Scan for the cell matching the given text and deliver its (x, y) coordinate at center. 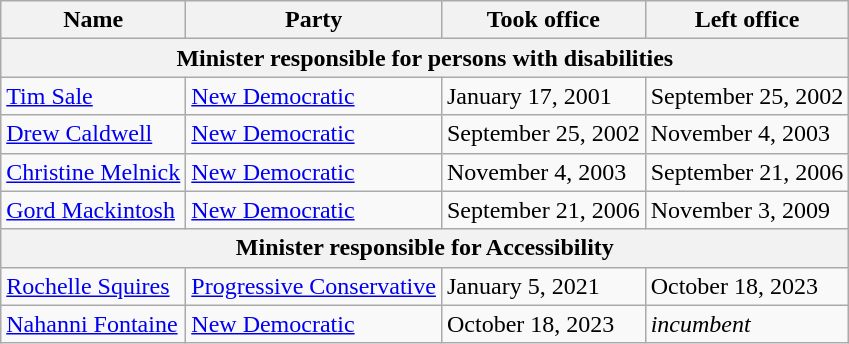
November 3, 2009 (747, 210)
January 5, 2021 (543, 286)
Nahanni Fontaine (94, 324)
Gord Mackintosh (94, 210)
Minister responsible for persons with disabilities (425, 58)
incumbent (747, 324)
Tim Sale (94, 96)
January 17, 2001 (543, 96)
Left office (747, 20)
Name (94, 20)
Christine Melnick (94, 172)
Progressive Conservative (314, 286)
Minister responsible for Accessibility (425, 248)
Took office (543, 20)
Party (314, 20)
Rochelle Squires (94, 286)
Drew Caldwell (94, 134)
